Return the (X, Y) coordinate for the center point of the cell that contains the specified text.  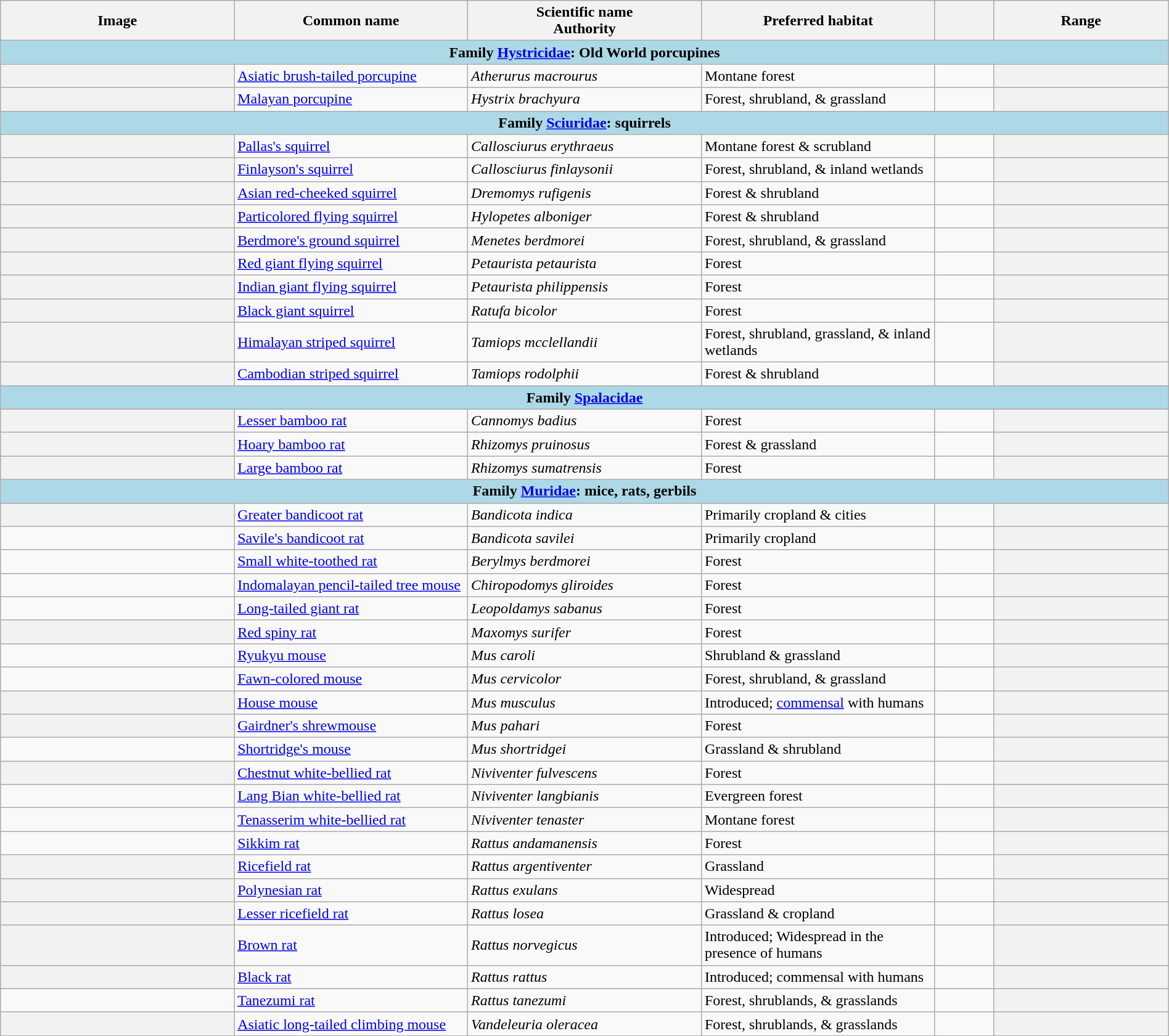
Rattus andamanensis (584, 843)
Lesser ricefield rat (351, 913)
Particolored flying squirrel (351, 216)
Chiropodomys gliroides (584, 585)
Family Muridae: mice, rats, gerbils (584, 491)
Vandeleuria oleracea (584, 1024)
Maxomys surifer (584, 632)
Cannomys badius (584, 421)
Large bamboo rat (351, 468)
Primarily cropland & cities (818, 515)
Small white-toothed rat (351, 561)
Shrubland & grassland (818, 655)
Rattus rattus (584, 977)
Malayan porcupine (351, 99)
Finlayson's squirrel (351, 169)
Tamiops mcclellandii (584, 343)
Savile's bandicoot rat (351, 538)
Hoary bamboo rat (351, 444)
Long-tailed giant rat (351, 608)
Red giant flying squirrel (351, 263)
Berdmore's ground squirrel (351, 240)
Image (117, 21)
Niviventer langbianis (584, 796)
Asiatic brush-tailed porcupine (351, 76)
Tanezumi rat (351, 1000)
Rattus losea (584, 913)
Rattus tanezumi (584, 1000)
Callosciurus erythraeus (584, 146)
Petaurista petaurista (584, 263)
Black giant squirrel (351, 310)
Scientific nameAuthority (584, 21)
Forest & grassland (818, 444)
Evergreen forest (818, 796)
Red spiny rat (351, 632)
Atherurus macrourus (584, 76)
Mus shortridgei (584, 749)
Rhizomys pruinosus (584, 444)
Hystrix brachyura (584, 99)
Range (1081, 21)
Ryukyu mouse (351, 655)
Primarily cropland (818, 538)
Leopoldamys sabanus (584, 608)
Forest, shrubland, grassland, & inland wetlands (818, 343)
Brown rat (351, 945)
Grassland & shrubland (818, 749)
Family Spalacidae (584, 398)
Family Sciuridae: squirrels (584, 123)
Rhizomys sumatrensis (584, 468)
Cambodian striped squirrel (351, 374)
Niviventer fulvescens (584, 773)
Indomalayan pencil-tailed tree mouse (351, 585)
Asian red-cheeked squirrel (351, 193)
Ricefield rat (351, 867)
Bandicota indica (584, 515)
Fawn-colored mouse (351, 679)
Polynesian rat (351, 890)
Sikkim rat (351, 843)
Berylmys berdmorei (584, 561)
Mus cervicolor (584, 679)
Shortridge's mouse (351, 749)
Ratufa bicolor (584, 310)
Rattus norvegicus (584, 945)
Petaurista philippensis (584, 287)
Menetes berdmorei (584, 240)
Mus pahari (584, 726)
Introduced; Widespread in the presence of humans (818, 945)
Dremomys rufigenis (584, 193)
Mus musculus (584, 702)
Grassland & cropland (818, 913)
House mouse (351, 702)
Greater bandicoot rat (351, 515)
Chestnut white-bellied rat (351, 773)
Hylopetes alboniger (584, 216)
Tamiops rodolphii (584, 374)
Lang Bian white-bellied rat (351, 796)
Montane forest & scrubland (818, 146)
Mus caroli (584, 655)
Niviventer tenaster (584, 820)
Lesser bamboo rat (351, 421)
Tenasserim white-bellied rat (351, 820)
Widespread (818, 890)
Asiatic long-tailed climbing mouse (351, 1024)
Rattus exulans (584, 890)
Family Hystricidae: Old World porcupines (584, 52)
Black rat (351, 977)
Preferred habitat (818, 21)
Callosciurus finlaysonii (584, 169)
Indian giant flying squirrel (351, 287)
Forest, shrubland, & inland wetlands (818, 169)
Grassland (818, 867)
Pallas's squirrel (351, 146)
Rattus argentiventer (584, 867)
Bandicota savilei (584, 538)
Gairdner's shrewmouse (351, 726)
Common name (351, 21)
Himalayan striped squirrel (351, 343)
